Locate the cell with the specified text and output its [X, Y] center coordinate. 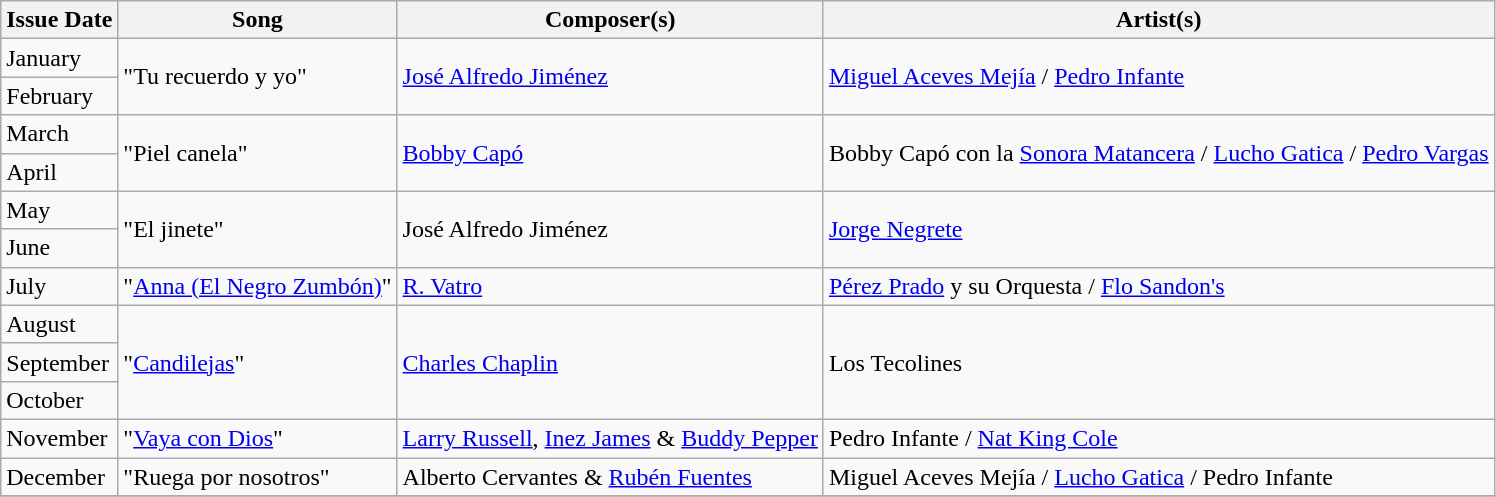
Alberto Cervantes & Rubén Fuentes [610, 477]
"Piel canela" [258, 153]
June [60, 248]
April [60, 172]
Composer(s) [610, 20]
November [60, 438]
January [60, 58]
Larry Russell, Inez James & Buddy Pepper [610, 438]
Los Tecolines [1158, 362]
December [60, 477]
May [60, 210]
September [60, 362]
Issue Date [60, 20]
"Ruega por nosotros" [258, 477]
Miguel Aceves Mejía / Pedro Infante [1158, 77]
Pérez Prado y su Orquesta / Flo Sandon's [1158, 286]
Artist(s) [1158, 20]
Pedro Infante / Nat King Cole [1158, 438]
Bobby Capó con la Sonora Matancera / Lucho Gatica / Pedro Vargas [1158, 153]
October [60, 400]
"Anna (El Negro Zumbón)" [258, 286]
"El jinete" [258, 229]
Jorge Negrete [1158, 229]
Song [258, 20]
March [60, 134]
July [60, 286]
"Vaya con Dios" [258, 438]
Charles Chaplin [610, 362]
August [60, 324]
R. Vatro [610, 286]
"Candilejas" [258, 362]
February [60, 96]
Miguel Aceves Mejía / Lucho Gatica / Pedro Infante [1158, 477]
Bobby Capó [610, 153]
"Tu recuerdo y yo" [258, 77]
